From the cell containing the given text, extract its center point as (x, y) coordinate. 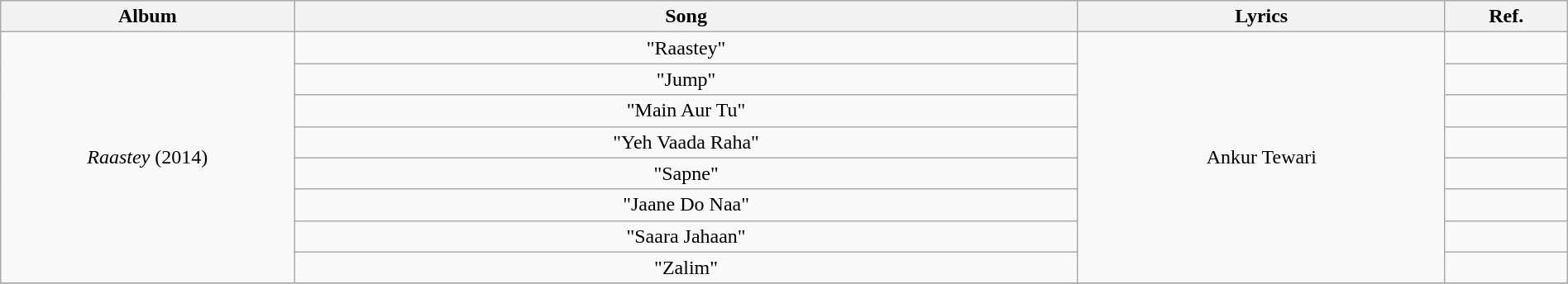
Album (147, 17)
"Jump" (686, 79)
"Raastey" (686, 48)
"Saara Jahaan" (686, 236)
"Sapne" (686, 173)
Raastey (2014) (147, 158)
Lyrics (1261, 17)
Ankur Tewari (1261, 158)
"Zalim" (686, 267)
"Yeh Vaada Raha" (686, 142)
"Jaane Do Naa" (686, 205)
Song (686, 17)
Ref. (1506, 17)
"Main Aur Tu" (686, 111)
